Output the [x, y] coordinate of the center of the cell containing the given text.  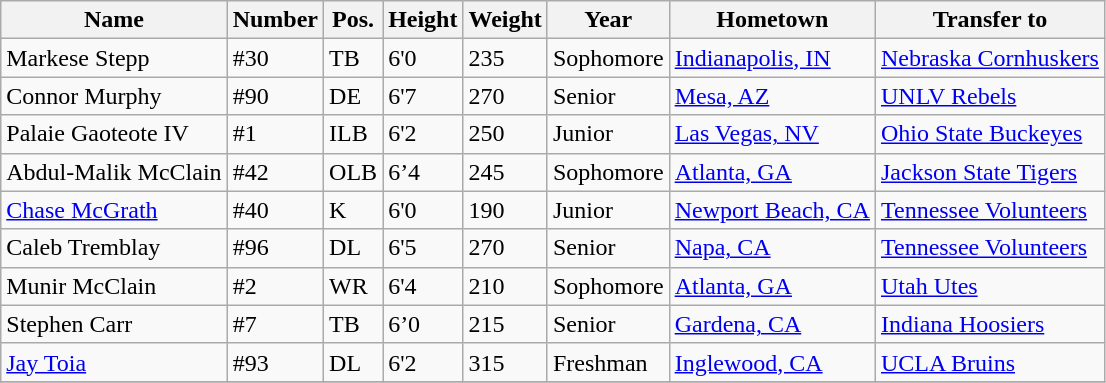
#2 [275, 286]
UCLA Bruins [990, 362]
ILB [354, 134]
245 [505, 172]
DE [354, 96]
#7 [275, 324]
6'5 [423, 248]
Utah Utes [990, 286]
6’0 [423, 324]
#30 [275, 58]
Palaie Gaoteote IV [114, 134]
WR [354, 286]
Newport Beach, CA [772, 210]
Jay Toia [114, 362]
Year [608, 20]
Connor Murphy [114, 96]
250 [505, 134]
#93 [275, 362]
Munir McClain [114, 286]
190 [505, 210]
Caleb Tremblay [114, 248]
Height [423, 20]
215 [505, 324]
Nebraska Cornhuskers [990, 58]
Weight [505, 20]
#90 [275, 96]
#96 [275, 248]
Number [275, 20]
Hometown [772, 20]
315 [505, 362]
Transfer to [990, 20]
OLB [354, 172]
Mesa, AZ [772, 96]
235 [505, 58]
Pos. [354, 20]
Chase McGrath [114, 210]
Freshman [608, 362]
UNLV Rebels [990, 96]
6'4 [423, 286]
Inglewood, CA [772, 362]
Ohio State Buckeyes [990, 134]
6’4 [423, 172]
Gardena, CA [772, 324]
Indiana Hoosiers [990, 324]
#42 [275, 172]
#1 [275, 134]
210 [505, 286]
Name [114, 20]
K [354, 210]
6'7 [423, 96]
Stephen Carr [114, 324]
#40 [275, 210]
Indianapolis, IN [772, 58]
Abdul-Malik McClain [114, 172]
Markese Stepp [114, 58]
Jackson State Tigers [990, 172]
Las Vegas, NV [772, 134]
Napa, CA [772, 248]
